Return [x, y] of the center of cell containing provided text 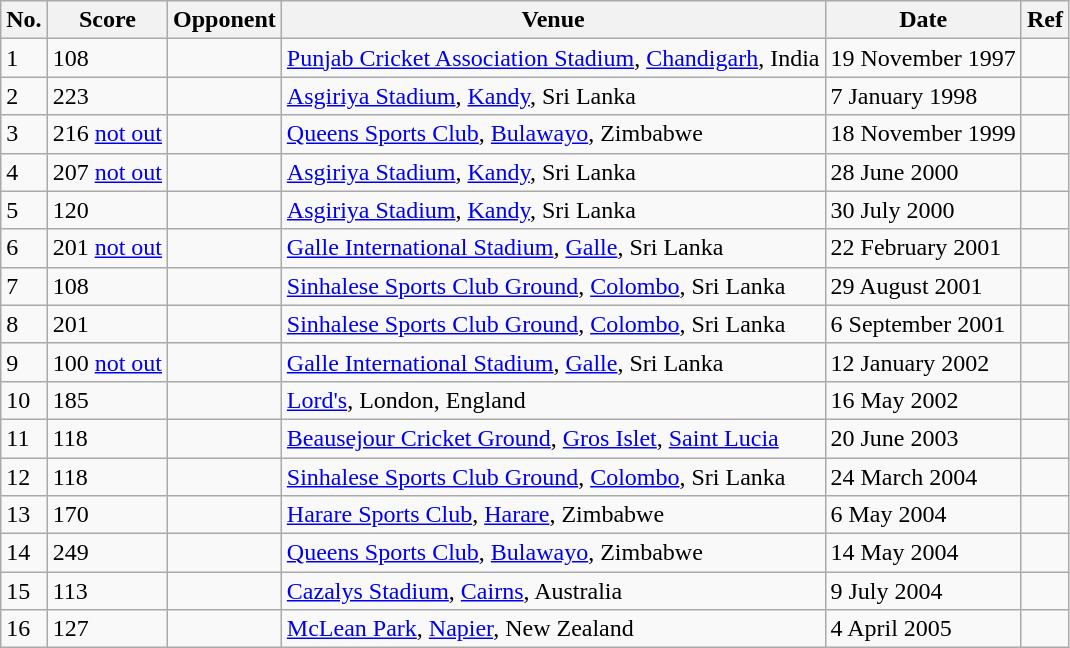
Cazalys Stadium, Cairns, Australia [553, 591]
6 [24, 248]
Score [107, 20]
2 [24, 96]
12 [24, 477]
1 [24, 58]
19 November 1997 [923, 58]
120 [107, 210]
201 [107, 324]
22 February 2001 [923, 248]
9 July 2004 [923, 591]
Punjab Cricket Association Stadium, Chandigarh, India [553, 58]
10 [24, 400]
24 March 2004 [923, 477]
16 May 2002 [923, 400]
14 May 2004 [923, 553]
Venue [553, 20]
Date [923, 20]
100 not out [107, 362]
18 November 1999 [923, 134]
No. [24, 20]
249 [107, 553]
29 August 2001 [923, 286]
8 [24, 324]
12 January 2002 [923, 362]
113 [107, 591]
201 not out [107, 248]
207 not out [107, 172]
16 [24, 629]
7 [24, 286]
Harare Sports Club, Harare, Zimbabwe [553, 515]
Ref [1044, 20]
30 July 2000 [923, 210]
28 June 2000 [923, 172]
185 [107, 400]
3 [24, 134]
11 [24, 438]
9 [24, 362]
216 not out [107, 134]
4 [24, 172]
15 [24, 591]
4 April 2005 [923, 629]
14 [24, 553]
20 June 2003 [923, 438]
McLean Park, Napier, New Zealand [553, 629]
13 [24, 515]
6 September 2001 [923, 324]
223 [107, 96]
Beausejour Cricket Ground, Gros Islet, Saint Lucia [553, 438]
170 [107, 515]
127 [107, 629]
Lord's, London, England [553, 400]
7 January 1998 [923, 96]
Opponent [225, 20]
5 [24, 210]
6 May 2004 [923, 515]
